Determine the (X, Y) coordinate at the center of the cell enclosing the given text.  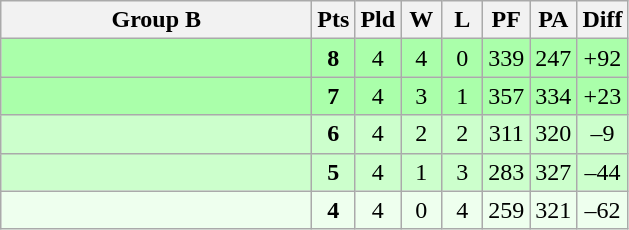
–9 (602, 134)
Pts (334, 20)
259 (506, 210)
Group B (156, 20)
320 (554, 134)
321 (554, 210)
5 (334, 172)
W (422, 20)
Pld (378, 20)
PA (554, 20)
Diff (602, 20)
283 (506, 172)
247 (554, 58)
L (462, 20)
339 (506, 58)
+92 (602, 58)
–62 (602, 210)
6 (334, 134)
357 (506, 96)
7 (334, 96)
8 (334, 58)
311 (506, 134)
–44 (602, 172)
327 (554, 172)
334 (554, 96)
+23 (602, 96)
PF (506, 20)
